Detect which cell encompasses the target text, then output its [x, y] center coordinate. 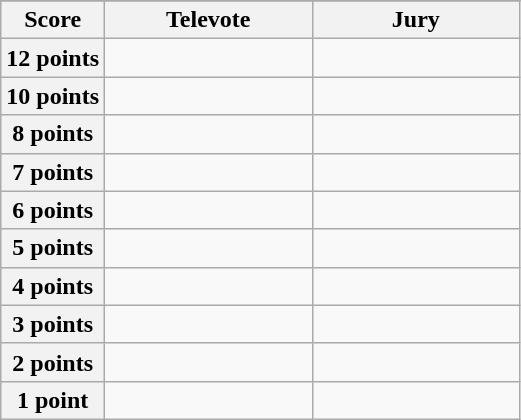
2 points [53, 362]
1 point [53, 400]
Score [53, 20]
4 points [53, 286]
8 points [53, 134]
10 points [53, 96]
6 points [53, 210]
7 points [53, 172]
Televote [209, 20]
12 points [53, 58]
3 points [53, 324]
Jury [416, 20]
5 points [53, 248]
